Pinpoint the cell where the given text exists, returning its [x, y] midpoint coordinate. 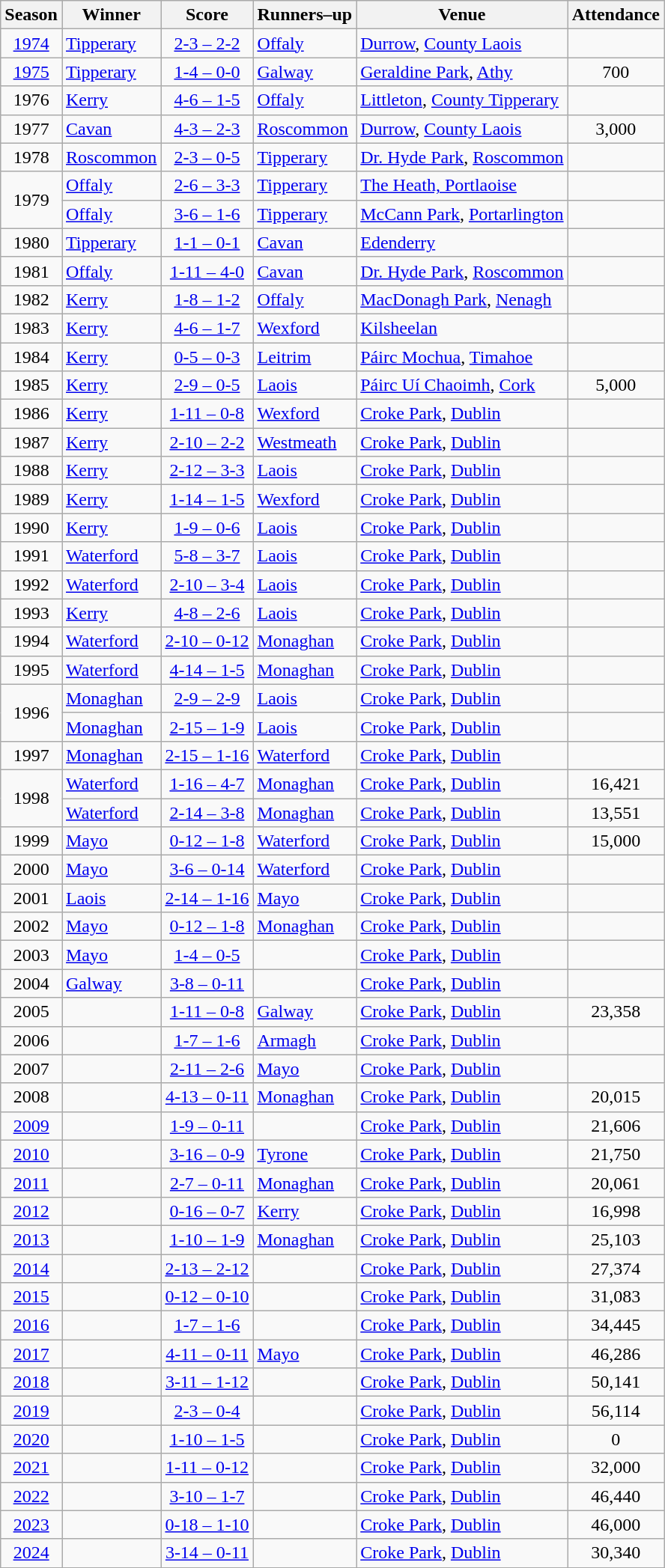
2003 [31, 955]
2-10 – 2-2 [207, 442]
2015 [31, 1297]
1975 [31, 72]
2-7 – 0-11 [207, 1183]
0-5 – 0-3 [207, 357]
16,421 [616, 784]
23,358 [616, 1012]
1974 [31, 43]
1989 [31, 499]
2-3 – 0-5 [207, 157]
46,440 [616, 1496]
1987 [31, 442]
0 [616, 1439]
700 [616, 72]
1995 [31, 670]
30,340 [616, 1553]
1996 [31, 713]
Littleton, County Tipperary [462, 100]
1986 [31, 414]
3-6 – 1-6 [207, 214]
Westmeath [305, 442]
Leitrim [305, 357]
Páirc Mochua, Timahoe [462, 357]
2-13 – 2-12 [207, 1269]
1-9 – 0-11 [207, 1126]
2017 [31, 1354]
4-6 – 1-7 [207, 328]
3-14 – 0-11 [207, 1553]
4-3 – 2-3 [207, 129]
16,998 [616, 1211]
1-4 – 0-5 [207, 955]
25,103 [616, 1239]
3-11 – 1-12 [207, 1382]
2009 [31, 1126]
Páirc Uí Chaoimh, Cork [462, 385]
1992 [31, 585]
1988 [31, 471]
2-6 – 3-3 [207, 186]
15,000 [616, 841]
1991 [31, 556]
1-8 – 1-2 [207, 299]
1-11 – 0-12 [207, 1468]
4-11 – 0-11 [207, 1354]
3,000 [616, 129]
Attendance [616, 15]
1982 [31, 299]
2019 [31, 1411]
2022 [31, 1496]
Winner [111, 15]
2004 [31, 983]
2-15 – 1-16 [207, 755]
1976 [31, 100]
1997 [31, 755]
3-6 – 0-14 [207, 870]
1-10 – 1-5 [207, 1439]
2020 [31, 1439]
4-8 – 2-6 [207, 613]
50,141 [616, 1382]
1998 [31, 798]
2021 [31, 1468]
1-11 – 4-0 [207, 271]
20,015 [616, 1097]
Season [31, 15]
0-18 – 1-10 [207, 1525]
13,551 [616, 812]
20,061 [616, 1183]
2-10 – 3-4 [207, 585]
5-8 – 3-7 [207, 556]
Venue [462, 15]
McCann Park, Portarlington [462, 214]
1984 [31, 357]
3-16 – 0-9 [207, 1154]
2018 [31, 1382]
2014 [31, 1269]
2-9 – 0-5 [207, 385]
2-3 – 0-4 [207, 1411]
2002 [31, 927]
2013 [31, 1239]
21,750 [616, 1154]
1977 [31, 129]
2016 [31, 1326]
1994 [31, 641]
2-10 – 0-12 [207, 641]
1-10 – 1-9 [207, 1239]
Tyrone [305, 1154]
32,000 [616, 1468]
1978 [31, 157]
31,083 [616, 1297]
2-12 – 3-3 [207, 471]
Armagh [305, 1040]
2010 [31, 1154]
1990 [31, 528]
1-16 – 4-7 [207, 784]
MacDonagh Park, Nenagh [462, 299]
1-9 – 0-6 [207, 528]
0-16 – 0-7 [207, 1211]
46,000 [616, 1525]
Geraldine Park, Athy [462, 72]
2006 [31, 1040]
34,445 [616, 1326]
1-1 – 0-1 [207, 242]
Score [207, 15]
21,606 [616, 1126]
Runners–up [305, 15]
2008 [31, 1097]
2023 [31, 1525]
2000 [31, 870]
1-14 – 1-5 [207, 499]
2-15 – 1-9 [207, 727]
2012 [31, 1211]
2-3 – 2-2 [207, 43]
3-10 – 1-7 [207, 1496]
56,114 [616, 1411]
0-12 – 0-10 [207, 1297]
4-6 – 1-5 [207, 100]
Edenderry [462, 242]
1981 [31, 271]
2011 [31, 1183]
2024 [31, 1553]
2-11 – 2-6 [207, 1069]
1985 [31, 385]
2-14 – 3-8 [207, 812]
46,286 [616, 1354]
Kilsheelan [462, 328]
1-4 – 0-0 [207, 72]
2-9 – 2-9 [207, 698]
2001 [31, 898]
2007 [31, 1069]
27,374 [616, 1269]
1993 [31, 613]
2005 [31, 1012]
1999 [31, 841]
1983 [31, 328]
4-14 – 1-5 [207, 670]
5,000 [616, 385]
3-8 – 0-11 [207, 983]
2-14 – 1-16 [207, 898]
The Heath, Portlaoise [462, 186]
1979 [31, 200]
4-13 – 0-11 [207, 1097]
1980 [31, 242]
